For the text-containing cell, return its midpoint in [x, y] coordinate format. 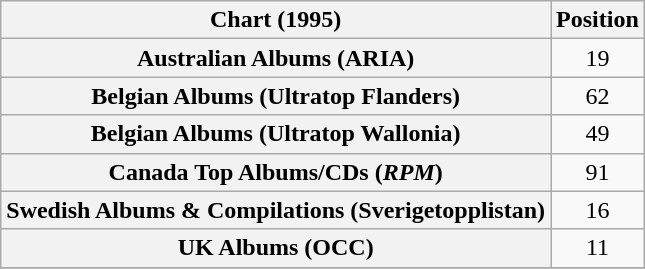
Belgian Albums (Ultratop Wallonia) [276, 134]
UK Albums (OCC) [276, 248]
16 [598, 210]
Australian Albums (ARIA) [276, 58]
Belgian Albums (Ultratop Flanders) [276, 96]
Swedish Albums & Compilations (Sverigetopplistan) [276, 210]
19 [598, 58]
49 [598, 134]
Canada Top Albums/CDs (RPM) [276, 172]
Position [598, 20]
62 [598, 96]
Chart (1995) [276, 20]
11 [598, 248]
91 [598, 172]
